Pinpoint the cell where the given text exists, returning its [X, Y] midpoint coordinate. 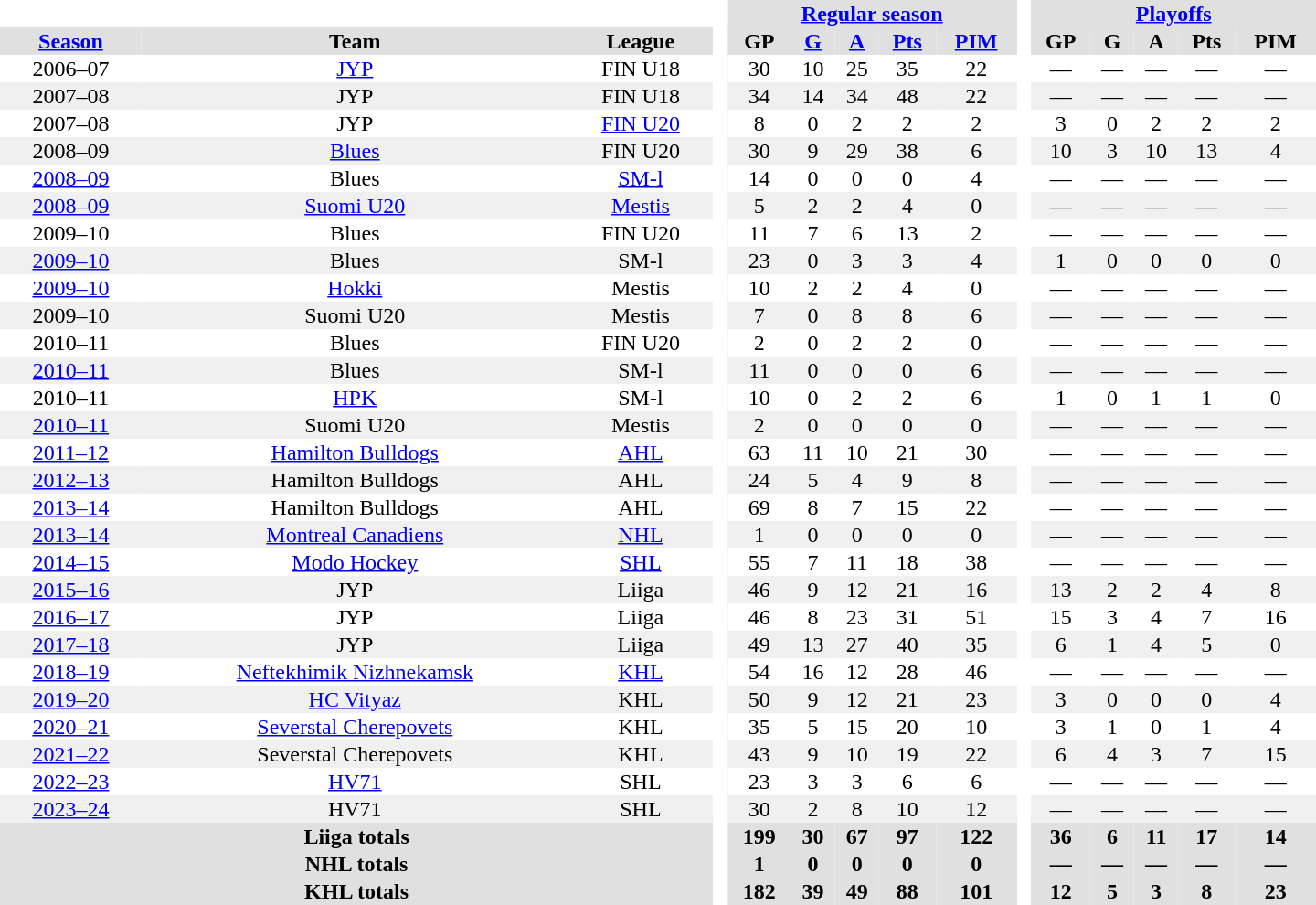
199 [759, 836]
29 [857, 151]
40 [907, 644]
27 [857, 644]
2017–18 [71, 644]
2018–19 [71, 672]
League [641, 41]
Modo Hockey [355, 562]
2016–17 [71, 617]
NHL totals [356, 864]
2015–16 [71, 590]
88 [907, 891]
Season [71, 41]
2021–22 [71, 754]
28 [907, 672]
HPK [355, 398]
17 [1206, 836]
Team [355, 41]
KHL totals [356, 891]
19 [907, 754]
31 [907, 617]
Liiga totals [356, 836]
2023–24 [71, 809]
97 [907, 836]
39 [813, 891]
63 [759, 452]
Neftekhimik Nizhnekamsk [355, 672]
55 [759, 562]
51 [976, 617]
24 [759, 480]
54 [759, 672]
67 [857, 836]
101 [976, 891]
NHL [641, 535]
48 [907, 96]
Regular season [872, 14]
2019–20 [71, 699]
36 [1060, 836]
2012–13 [71, 480]
2011–12 [71, 452]
18 [907, 562]
43 [759, 754]
2020–21 [71, 727]
2006–07 [71, 69]
122 [976, 836]
HC Vityaz [355, 699]
25 [857, 69]
Playoffs [1173, 14]
Montreal Canadiens [355, 535]
2022–23 [71, 782]
Hokki [355, 288]
2014–15 [71, 562]
69 [759, 507]
20 [907, 727]
50 [759, 699]
182 [759, 891]
